Locate the cell with the specified text and output its (x, y) center coordinate. 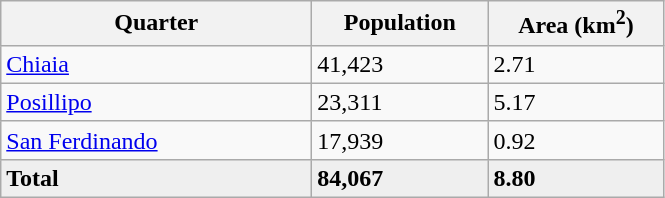
Chiaia (156, 64)
2.71 (576, 64)
17,939 (400, 140)
Quarter (156, 24)
Posillipo (156, 102)
84,067 (400, 178)
Population (400, 24)
41,423 (400, 64)
0.92 (576, 140)
San Ferdinando (156, 140)
Total (156, 178)
8.80 (576, 178)
23,311 (400, 102)
5.17 (576, 102)
Area (km2) (576, 24)
